Pinpoint the cell where the given text exists, returning its (X, Y) midpoint coordinate. 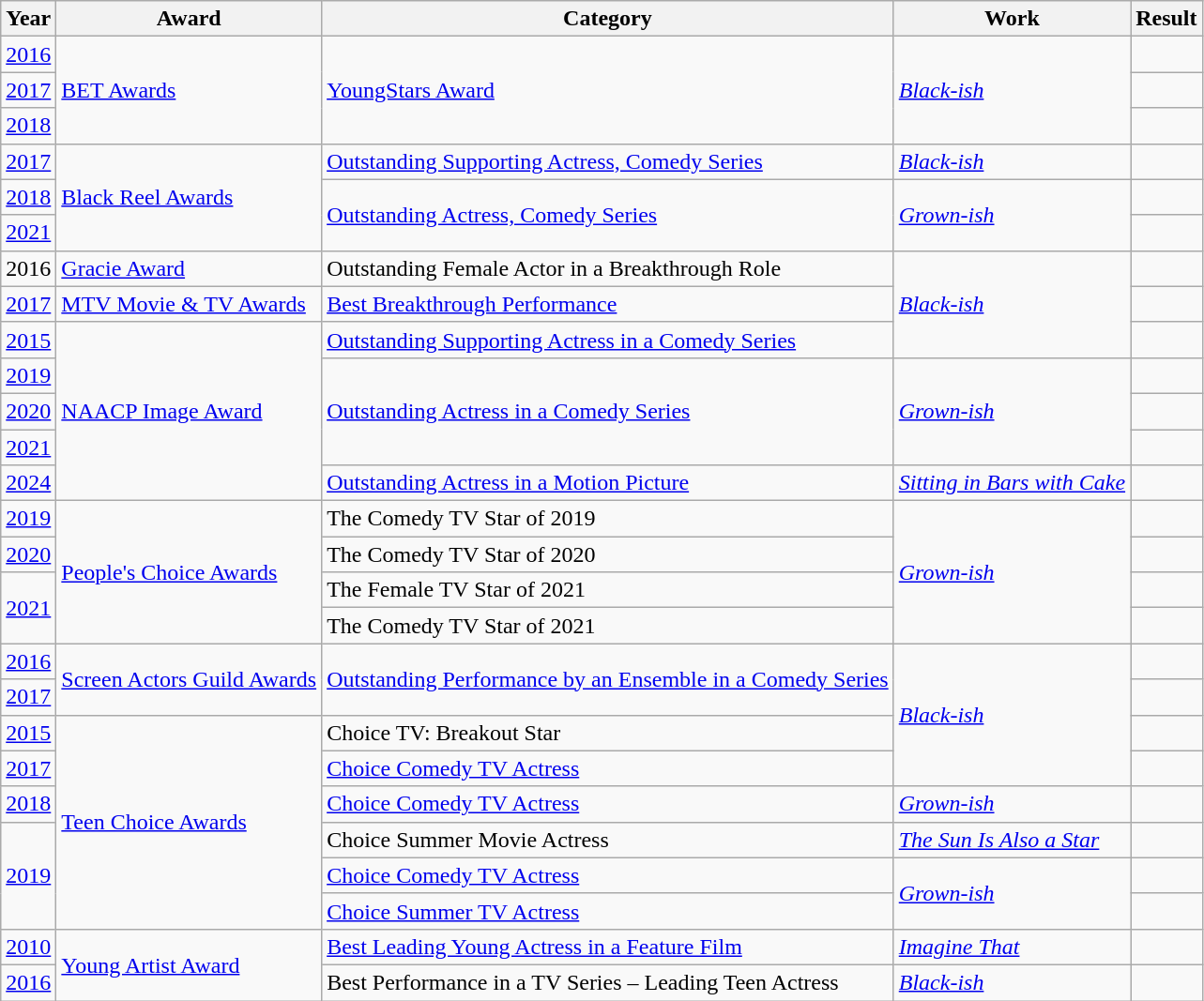
The Female TV Star of 2021 (608, 590)
Outstanding Female Actor in a Breakthrough Role (608, 268)
Imagine That (1012, 947)
NAACP Image Award (190, 411)
Choice Summer TV Actress (608, 911)
Award (190, 19)
The Comedy TV Star of 2019 (608, 519)
The Comedy TV Star of 2020 (608, 554)
Work (1012, 19)
Outstanding Performance by an Ensemble in a Comedy Series (608, 679)
YoungStars Award (608, 90)
The Comedy TV Star of 2021 (608, 626)
2024 (28, 483)
Outstanding Actress in a Motion Picture (608, 483)
Choice TV: Breakout Star (608, 733)
Outstanding Supporting Actress, Comedy Series (608, 161)
Screen Actors Guild Awards (190, 679)
2010 (28, 947)
Choice Summer Movie Actress (608, 840)
Outstanding Supporting Actress in a Comedy Series (608, 340)
Gracie Award (190, 268)
Best Performance in a TV Series – Leading Teen Actress (608, 982)
Teen Choice Awards (190, 822)
People's Choice Awards (190, 572)
Best Breakthrough Performance (608, 304)
Outstanding Actress, Comedy Series (608, 215)
The Sun Is Also a Star (1012, 840)
MTV Movie & TV Awards (190, 304)
Year (28, 19)
Sitting in Bars with Cake (1012, 483)
BET Awards (190, 90)
Outstanding Actress in a Comedy Series (608, 411)
Category (608, 19)
Best Leading Young Actress in a Feature Film (608, 947)
Black Reel Awards (190, 197)
Result (1166, 19)
Young Artist Award (190, 964)
